Provide the (x, y) coordinate of the cell's center where the given text is located.  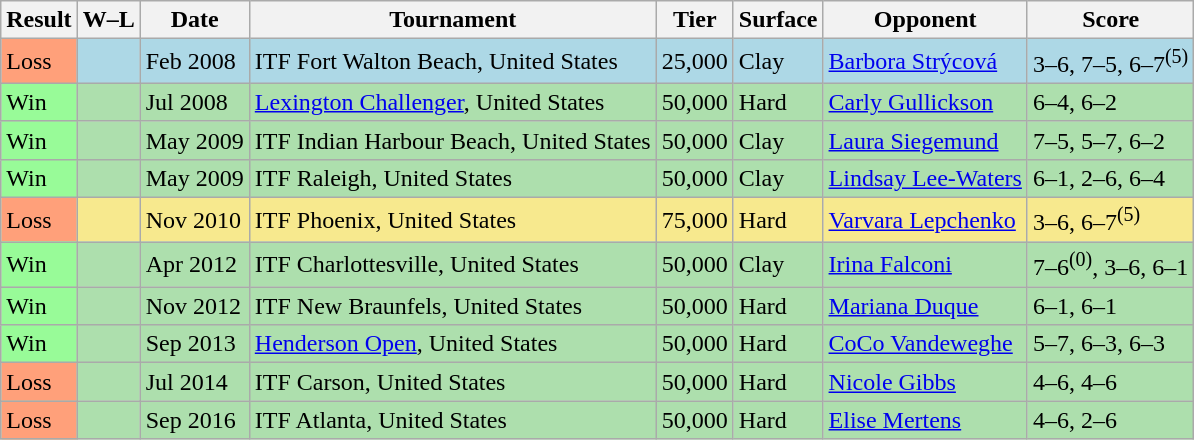
Irina Falconi (925, 264)
75,000 (694, 220)
Barbora Strýcová (925, 62)
6–4, 6–2 (1110, 102)
5–7, 6–3, 6–3 (1110, 344)
ITF Carson, United States (452, 382)
Nov 2012 (194, 306)
CoCo Vandeweghe (925, 344)
Sep 2013 (194, 344)
6–1, 2–6, 6–4 (1110, 178)
Sep 2016 (194, 420)
Date (194, 20)
Lindsay Lee-Waters (925, 178)
Laura Siegemund (925, 140)
7–5, 5–7, 6–2 (1110, 140)
7–6(0), 3–6, 6–1 (1110, 264)
Score (1110, 20)
Elise Mertens (925, 420)
ITF Phoenix, United States (452, 220)
25,000 (694, 62)
Tournament (452, 20)
Lexington Challenger, United States (452, 102)
ITF Fort Walton Beach, United States (452, 62)
3–6, 6–7(5) (1110, 220)
Carly Gullickson (925, 102)
Henderson Open, United States (452, 344)
Feb 2008 (194, 62)
Surface (778, 20)
ITF Atlanta, United States (452, 420)
ITF Indian Harbour Beach, United States (452, 140)
Mariana Duque (925, 306)
Jul 2014 (194, 382)
Nov 2010 (194, 220)
ITF New Braunfels, United States (452, 306)
Nicole Gibbs (925, 382)
ITF Raleigh, United States (452, 178)
4–6, 2–6 (1110, 420)
Varvara Lepchenko (925, 220)
W–L (108, 20)
Opponent (925, 20)
6–1, 6–1 (1110, 306)
Tier (694, 20)
Result (39, 20)
3–6, 7–5, 6–7(5) (1110, 62)
Jul 2008 (194, 102)
4–6, 4–6 (1110, 382)
Apr 2012 (194, 264)
ITF Charlottesville, United States (452, 264)
